Scan for the cell matching the given text and deliver its (x, y) coordinate at center. 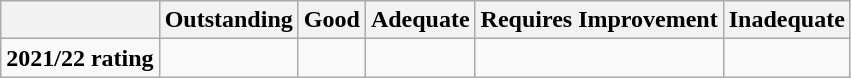
Inadequate (786, 20)
2021/22 rating (80, 58)
Good (332, 20)
Outstanding (228, 20)
Adequate (420, 20)
Requires Improvement (599, 20)
